Extract the [X, Y] coordinate from the center of the cell holding the provided text.  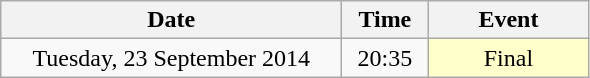
Date [172, 20]
20:35 [385, 58]
Tuesday, 23 September 2014 [172, 58]
Event [508, 20]
Time [385, 20]
Final [508, 58]
